Identify which cell holds the provided text, then report its [x, y] central coordinate. 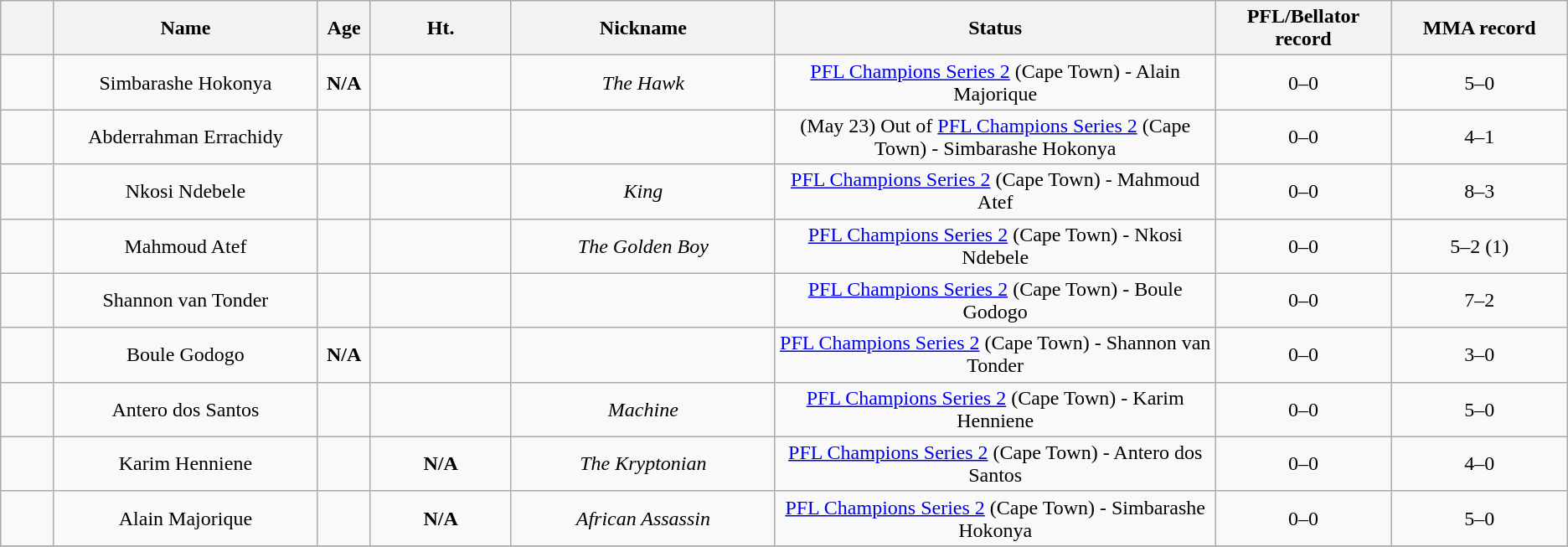
PFL Champions Series 2 (Cape Town) - Karim Henniene [995, 409]
Machine [643, 409]
Ht. [441, 28]
PFL Champions Series 2 (Cape Town) - Shannon van Tonder [995, 355]
PFL Champions Series 2 (Cape Town) - Antero dos Santos [995, 464]
7–2 [1479, 300]
PFL/Bellator record [1303, 28]
PFL Champions Series 2 (Cape Town) - Boule Godogo [995, 300]
Age [343, 28]
PFL Champions Series 2 (Cape Town) - Simbarashe Hokonya [995, 518]
The Kryptonian [643, 464]
King [643, 191]
3–0 [1479, 355]
PFL Champions Series 2 (Cape Town) - Alain Majorique [995, 82]
PFL Champions Series 2 (Cape Town) - Nkosi Ndebele [995, 246]
Antero dos Santos [186, 409]
Name [186, 28]
PFL Champions Series 2 (Cape Town) - Mahmoud Atef [995, 191]
MMA record [1479, 28]
4–0 [1479, 464]
Mahmoud Atef [186, 246]
Status [995, 28]
5–2 (1) [1479, 246]
Alain Majorique [186, 518]
Nkosi Ndebele [186, 191]
Nickname [643, 28]
The Golden Boy [643, 246]
African Assassin [643, 518]
4–1 [1479, 137]
Boule Godogo [186, 355]
The Hawk [643, 82]
Shannon van Tonder [186, 300]
Abderrahman Errachidy [186, 137]
Simbarashe Hokonya [186, 82]
(May 23) Out of PFL Champions Series 2 (Cape Town) - Simbarashe Hokonya [995, 137]
8–3 [1479, 191]
Karim Henniene [186, 464]
